For the text-containing cell, return its midpoint in [X, Y] coordinate format. 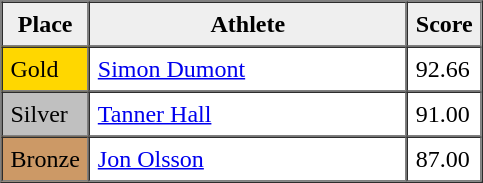
Silver [46, 114]
Gold [46, 68]
Jon Olsson [248, 158]
Place [46, 24]
Athlete [248, 24]
Bronze [46, 158]
Score [444, 24]
Simon Dumont [248, 68]
Tanner Hall [248, 114]
92.66 [444, 68]
91.00 [444, 114]
87.00 [444, 158]
